Search for the cell housing the specified text and yield its (X, Y) center coordinate. 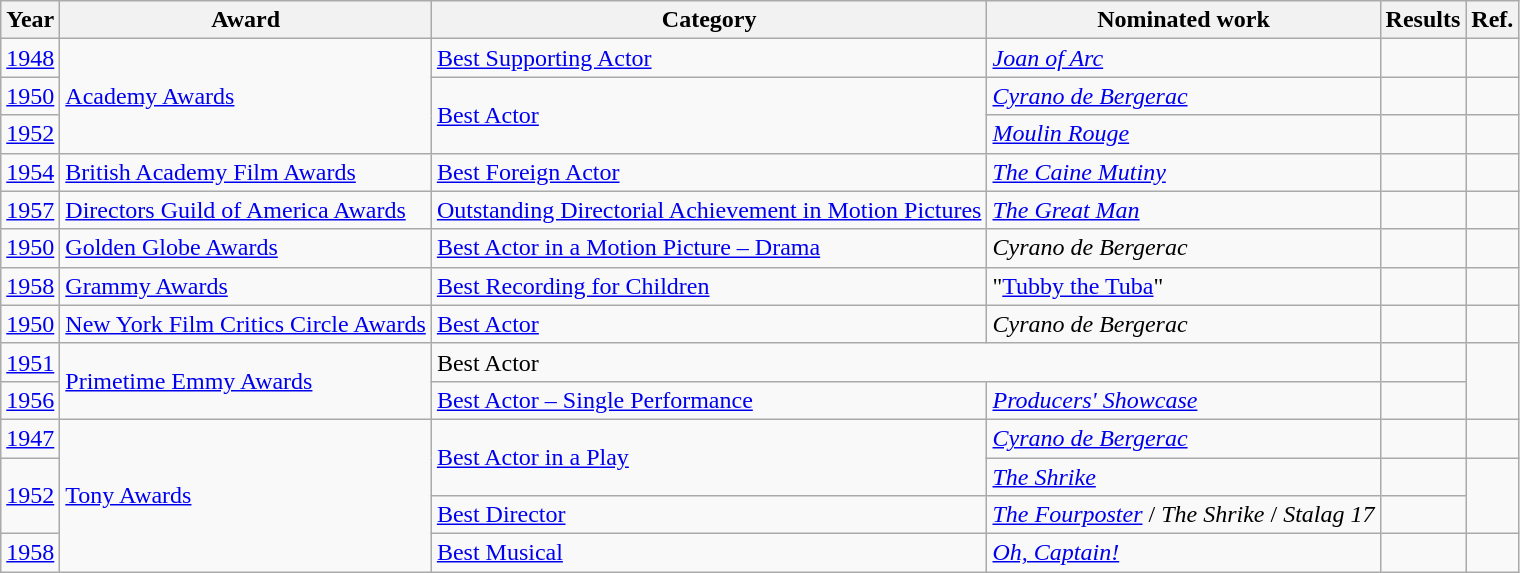
1951 (30, 362)
Golden Globe Awards (246, 248)
Best Foreign Actor (709, 172)
Directors Guild of America Awards (246, 210)
Oh, Captain! (1184, 553)
Award (246, 20)
1954 (30, 172)
Primetime Emmy Awards (246, 381)
British Academy Film Awards (246, 172)
1948 (30, 58)
New York Film Critics Circle Awards (246, 324)
Best Actor in a Play (709, 457)
The Caine Mutiny (1184, 172)
Moulin Rouge (1184, 134)
Best Supporting Actor (709, 58)
Category (709, 20)
Tony Awards (246, 495)
The Great Man (1184, 210)
Best Musical (709, 553)
1957 (30, 210)
Nominated work (1184, 20)
1947 (30, 438)
Grammy Awards (246, 286)
The Fourposter / The Shrike / Stalag 17 (1184, 515)
Best Actor – Single Performance (709, 400)
The Shrike (1184, 477)
Producers' Showcase (1184, 400)
Outstanding Directorial Achievement in Motion Pictures (709, 210)
"Tubby the Tuba" (1184, 286)
1956 (30, 400)
Best Actor in a Motion Picture – Drama (709, 248)
Joan of Arc (1184, 58)
Best Director (709, 515)
Results (1423, 20)
Academy Awards (246, 96)
Ref. (1492, 20)
Best Recording for Children (709, 286)
Year (30, 20)
